Determine the [X, Y] coordinate at the center of the cell enclosing the given text.  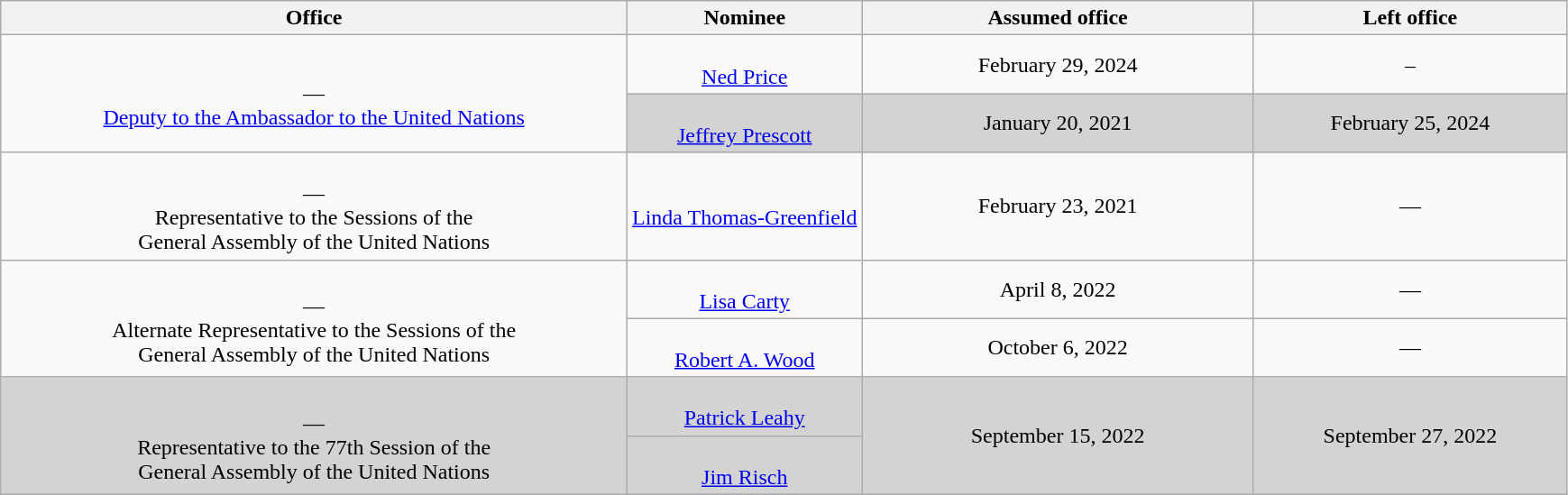
Ned Price [745, 65]
– [1410, 65]
February 29, 2024 [1058, 65]
—Deputy to the Ambassador to the United Nations [314, 94]
Office [314, 18]
Nominee [745, 18]
Left office [1410, 18]
October 6, 2022 [1058, 348]
Lisa Carty [745, 289]
February 23, 2021 [1058, 206]
September 15, 2022 [1058, 435]
Robert A. Wood [745, 348]
—Representative to the Sessions of theGeneral Assembly of the United Nations [314, 206]
Patrick Leahy [745, 406]
—Representative to the 77th Session of theGeneral Assembly of the United Nations [314, 435]
January 20, 2021 [1058, 123]
September 27, 2022 [1410, 435]
February 25, 2024 [1410, 123]
Assumed office [1058, 18]
Jeffrey Prescott [745, 123]
Linda Thomas-Greenfield [745, 206]
Jim Risch [745, 465]
—Alternate Representative to the Sessions of theGeneral Assembly of the United Nations [314, 318]
April 8, 2022 [1058, 289]
